Scan for the cell matching the given text and deliver its [X, Y] coordinate at center. 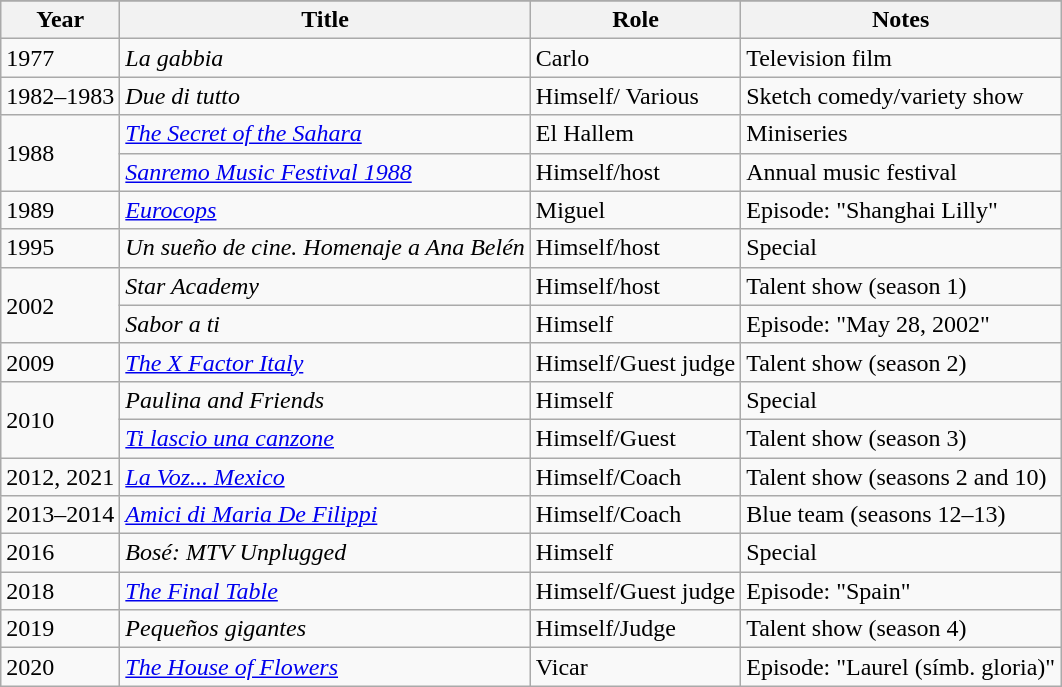
Carlo [635, 58]
Episode: "Spain" [901, 591]
Episode: "Laurel (símb. gloria)" [901, 667]
La gabbia [326, 58]
Paulina and Friends [326, 400]
Due di tutto [326, 96]
Talent show (season 1) [901, 286]
Talent show (season 4) [901, 629]
Bosé: MTV Unplugged [326, 553]
Miniseries [901, 134]
Vicar [635, 667]
2013–2014 [60, 515]
1995 [60, 248]
2010 [60, 419]
The House of Flowers [326, 667]
Annual music festival [901, 172]
Amici di Maria De Filippi [326, 515]
Year [60, 20]
1988 [60, 153]
The Secret of the Sahara [326, 134]
2009 [60, 362]
Ti lascio una canzone [326, 438]
Role [635, 20]
2016 [60, 553]
Sketch comedy/variety show [901, 96]
Blue team (seasons 12–13) [901, 515]
Sanremo Music Festival 1988 [326, 172]
Miguel [635, 210]
Episode: "May 28, 2002" [901, 324]
Notes [901, 20]
Sabor a ti [326, 324]
2019 [60, 629]
1982–1983 [60, 96]
2020 [60, 667]
Himself/Guest [635, 438]
1977 [60, 58]
Himself/ Various [635, 96]
Un sueño de cine. Homenaje a Ana Belén [326, 248]
2012, 2021 [60, 477]
Eurocops [326, 210]
Talent show (seasons 2 and 10) [901, 477]
Pequeños gigantes [326, 629]
Himself/Judge [635, 629]
El Hallem [635, 134]
The X Factor Italy [326, 362]
Talent show (season 2) [901, 362]
2018 [60, 591]
Title [326, 20]
Television film [901, 58]
2002 [60, 305]
La Voz... Mexico [326, 477]
Star Academy [326, 286]
The Final Table [326, 591]
Talent show (season 3) [901, 438]
1989 [60, 210]
Episode: "Shanghai Lilly" [901, 210]
